Find where the given text appears and provide that cell's center as (X, Y) coordinate. 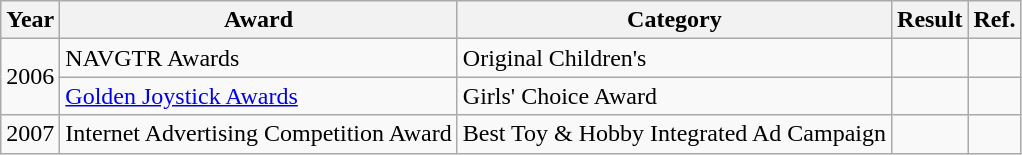
Year (30, 20)
Award (258, 20)
2006 (30, 77)
Category (674, 20)
Original Children's (674, 58)
Best Toy & Hobby Integrated Ad Campaign (674, 134)
2007 (30, 134)
Girls' Choice Award (674, 96)
Internet Advertising Competition Award (258, 134)
NAVGTR Awards (258, 58)
Golden Joystick Awards (258, 96)
Result (930, 20)
Ref. (994, 20)
